Provide the (X, Y) coordinate of the cell's center where the given text is located.  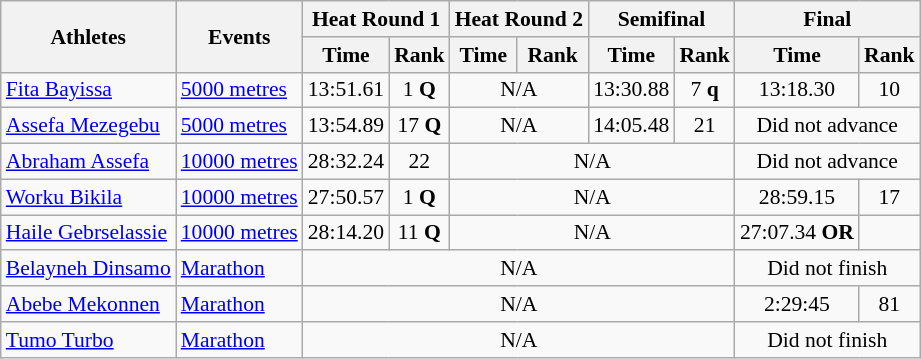
13:54.89 (346, 126)
28:32.24 (346, 162)
Worku Bikila (88, 197)
13:51.61 (346, 90)
22 (420, 162)
17 Q (420, 126)
Haile Gebrselassie (88, 233)
Assefa Mezegebu (88, 126)
11 Q (420, 233)
Abraham Assefa (88, 162)
21 (704, 126)
Heat Round 1 (376, 19)
27:50.57 (346, 197)
81 (890, 304)
Tumo Turbo (88, 340)
13:30.88 (631, 90)
14:05.48 (631, 126)
Fita Bayissa (88, 90)
27:07.34 OR (797, 233)
Belayneh Dinsamo (88, 269)
10 (890, 90)
28:14.20 (346, 233)
Abebe Mekonnen (88, 304)
Heat Round 2 (519, 19)
Final (828, 19)
Events (240, 36)
7 q (704, 90)
17 (890, 197)
Semifinal (662, 19)
2:29:45 (797, 304)
28:59.15 (797, 197)
13:18.30 (797, 90)
Athletes (88, 36)
